Scan for the cell matching the given text and deliver its [X, Y] coordinate at center. 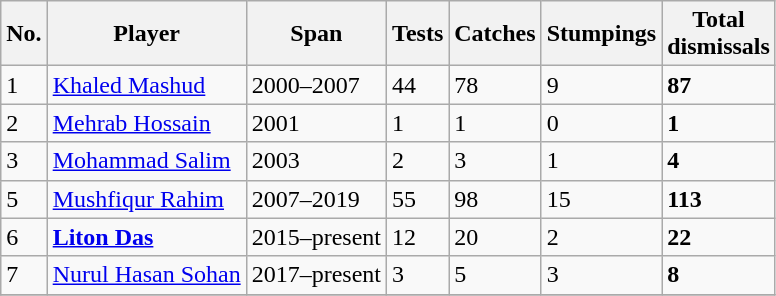
Liton Das [146, 237]
113 [719, 199]
12 [418, 237]
0 [601, 123]
Catches [495, 34]
2007–2019 [316, 199]
15 [601, 199]
2000–2007 [316, 85]
Mushfiqur Rahim [146, 199]
98 [495, 199]
2003 [316, 161]
8 [719, 275]
55 [418, 199]
87 [719, 85]
6 [24, 237]
2001 [316, 123]
Mohammad Salim [146, 161]
Tests [418, 34]
2017–present [316, 275]
44 [418, 85]
Khaled Mashud [146, 85]
Stumpings [601, 34]
2015–present [316, 237]
7 [24, 275]
Mehrab Hossain [146, 123]
4 [719, 161]
Nurul Hasan Sohan [146, 275]
22 [719, 237]
No. [24, 34]
Totaldismissals [719, 34]
Span [316, 34]
78 [495, 85]
20 [495, 237]
Player [146, 34]
9 [601, 85]
